Find where the given text appears and provide that cell's center as [X, Y] coordinate. 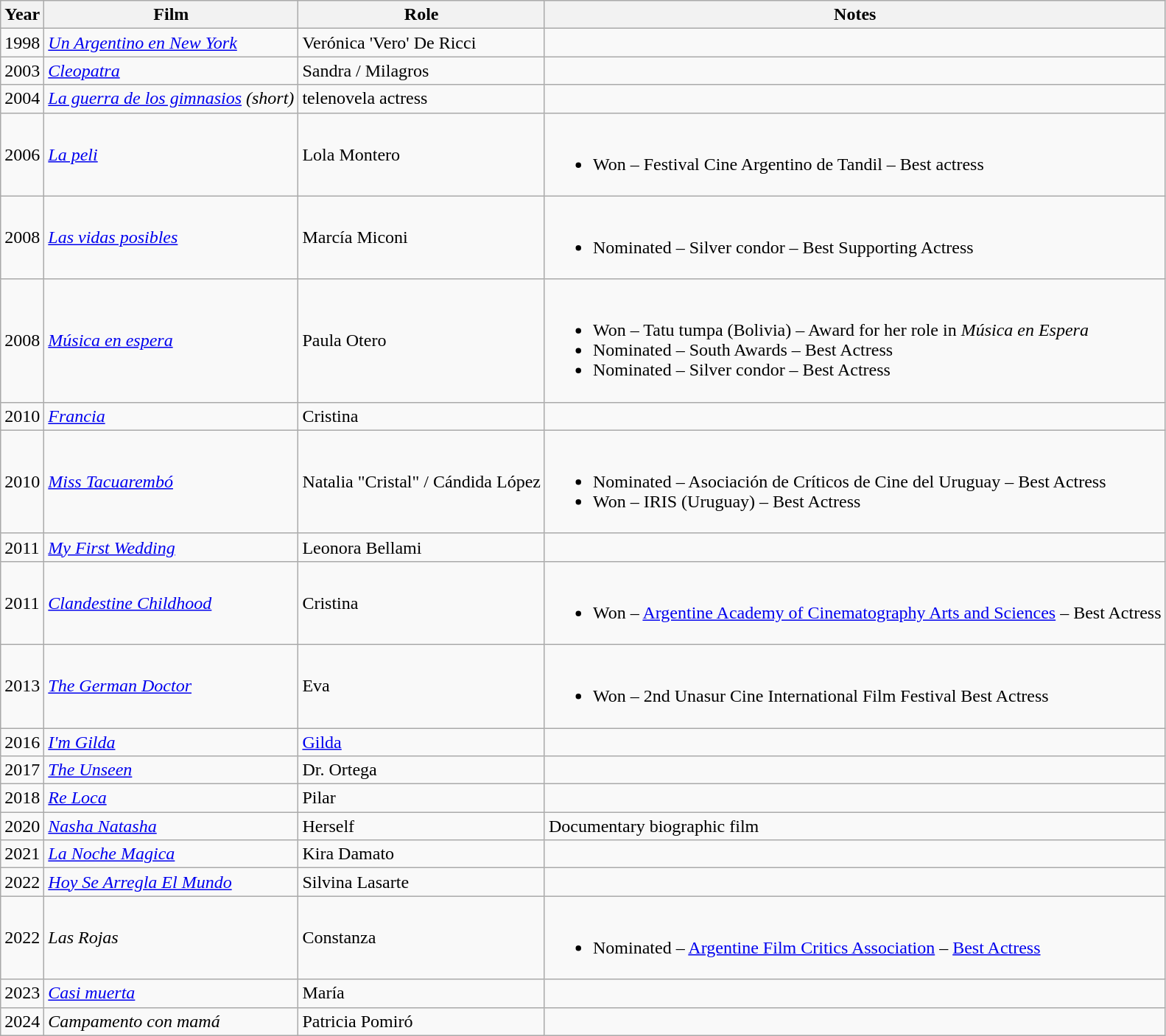
Eva [421, 686]
2006 [22, 155]
Kira Damato [421, 854]
Campamento con mamá [171, 1021]
Patricia Pomiró [421, 1021]
telenovela actress [421, 99]
2024 [22, 1021]
Nasha Natasha [171, 826]
Re Loca [171, 798]
Hoy Se Arregla El Mundo [171, 882]
I'm Gilda [171, 741]
Música en espera [171, 340]
The German Doctor [171, 686]
Documentary biographic film [854, 826]
La peli [171, 155]
La guerra de los gimnasios (short) [171, 99]
Un Argentino en New York [171, 43]
Las vidas posibles [171, 237]
Natalia "Cristal" / Cándida López [421, 482]
Year [22, 15]
Miss Tacuarembó [171, 482]
Silvina Lasarte [421, 882]
Role [421, 15]
Won – 2nd Unasur Cine International Film Festival Best Actress [854, 686]
Gilda [421, 741]
Notes [854, 15]
Won – Festival Cine Argentino de Tandil – Best actress [854, 155]
1998 [22, 43]
2018 [22, 798]
2016 [22, 741]
Paula Otero [421, 340]
Herself [421, 826]
Lola Montero [421, 155]
María [421, 993]
My First Wedding [171, 547]
Cleopatra [171, 71]
Verónica 'Vero' De Ricci [421, 43]
Casi muerta [171, 993]
2017 [22, 770]
Sandra / Milagros [421, 71]
Nominated – Asociación de Críticos de Cine del Uruguay – Best ActressWon – IRIS (Uruguay) – Best Actress [854, 482]
2021 [22, 854]
Pilar [421, 798]
Clandestine Childhood [171, 602]
Dr. Ortega [421, 770]
2003 [22, 71]
2020 [22, 826]
Won – Argentine Academy of Cinematography Arts and Sciences – Best Actress [854, 602]
The Unseen [171, 770]
La Noche Magica [171, 854]
2023 [22, 993]
Nominated – Silver condor – Best Supporting Actress [854, 237]
Film [171, 15]
2013 [22, 686]
Leonora Bellami [421, 547]
Constanza [421, 938]
Las Rojas [171, 938]
Won – Tatu tumpa (Bolivia) – Award for her role in Música en EsperaNominated – South Awards – Best ActressNominated – Silver condor – Best Actress [854, 340]
Marcía Miconi [421, 237]
Francia [171, 416]
2004 [22, 99]
Nominated – Argentine Film Critics Association – Best Actress [854, 938]
